Search for the cell housing the specified text and yield its [x, y] center coordinate. 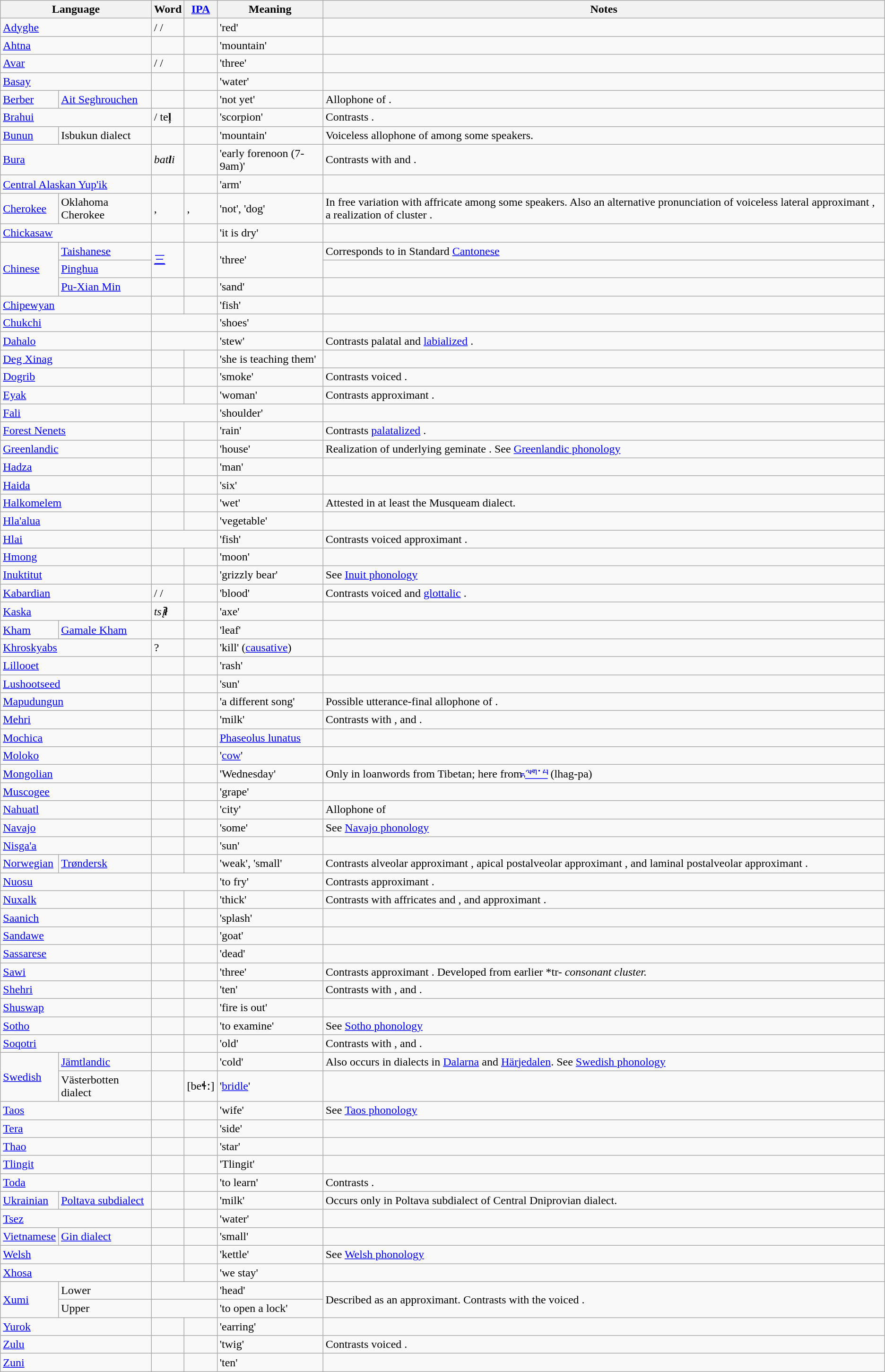
Kabardian [76, 593]
Gin dialect [105, 1236]
'small' [270, 1236]
Xhosa [76, 1273]
Described as an approximant. Contrasts with the voiced . [604, 1300]
Welsh [76, 1254]
'some' [270, 828]
Realization of underlying geminate . See Greenlandic phonology [604, 449]
Contrasts palatal and labialized . [604, 341]
Hmong [76, 557]
Xumi [29, 1300]
Zulu [76, 1345]
Language [76, 9]
Mapudungun [76, 702]
'cow' [270, 756]
Tsez [76, 1218]
Greenlandic [76, 449]
'man' [270, 467]
Taos [76, 1110]
Chukchi [76, 323]
See Welsh phonology [604, 1254]
batli [168, 160]
Basay [76, 81]
[beɬː] [200, 1086]
'early forenoon (7-9am)' [270, 160]
'thick' [270, 900]
'head' [270, 1291]
Poltava subdialect [105, 1200]
Lushootseed [76, 683]
Berber [29, 99]
'city' [270, 810]
Swedish [29, 1077]
Dogrib [76, 377]
Nuosu [76, 882]
Meaning [270, 9]
Khroskyabs [76, 647]
Eyak [76, 395]
Possible utterance-final allophone of . [604, 702]
Corresponds to in Standard Cantonese [604, 251]
Also occurs in dialects in Dalarna and Härjedalen. See Swedish phonology [604, 1062]
Deg Xinag [76, 359]
'axe' [270, 612]
Only in loanwords from Tibetan; here from ལྷག་པ (lhag-pa) [604, 774]
'goat' [270, 935]
Vietnamese [29, 1236]
Jämtlandic [105, 1062]
Saanich [76, 918]
'to fry' [270, 882]
Upper [105, 1309]
三 [168, 260]
IPA [200, 9]
'smoke' [270, 377]
Contrasts voiced approximant . [604, 539]
Mongolian [76, 774]
Inuktitut [76, 575]
'leaf' [270, 629]
Kham [29, 629]
Allophone of [604, 810]
Cherokee [29, 208]
'wet' [270, 503]
Dahalo [76, 341]
'she is teaching them' [270, 359]
'fire is out' [270, 1008]
See Sotho phonology [604, 1026]
'grizzly bear' [270, 575]
Occurs only in Poltava subdialect of Central Dniprovian dialect. [604, 1200]
Mehri [76, 720]
'kettle' [270, 1254]
'not', 'dog' [270, 208]
Oklahoma Cherokee [105, 208]
Sassarese [76, 953]
Muscogee [76, 792]
Fali [76, 413]
'blood' [270, 593]
Contrasts alveolar approximant , apical postalveolar approximant , and laminal postalveolar approximant . [604, 864]
'to learn' [270, 1182]
Notes [604, 9]
Västerbotten dialect [105, 1086]
'not yet' [270, 99]
'kill' (causative) [270, 647]
Attested in at least the Musqueam dialect. [604, 503]
Contrasts approximant . Developed from earlier *tr- consonant cluster. [604, 972]
Yurok [76, 1327]
'stew' [270, 341]
Trøndersk [105, 864]
'splash' [270, 918]
Shuswap [76, 1008]
Ait Seghrouchen [105, 99]
'we stay' [270, 1273]
? [168, 647]
See Inuit phonology [604, 575]
Thao [76, 1146]
In free variation with affricate among some speakers. Also an alternative pronunciation of voiceless lateral approximant , a realization of cluster . [604, 208]
'old' [270, 1044]
Haida [76, 485]
'vegetable' [270, 521]
See Taos phonology [604, 1110]
'weak', 'small' [270, 864]
Bunun [29, 135]
'sand' [270, 287]
'scorpion' [270, 117]
Halkomelem [76, 503]
/ teļ [168, 117]
'cold' [270, 1062]
Sotho [76, 1026]
'red' [270, 27]
Pu-Xian Min [105, 287]
'side' [270, 1128]
Central Alaskan Yup'ik [76, 184]
'Wednesday' [270, 774]
'it is dry' [270, 233]
Contrasts palatalized . [604, 431]
Contrasts voiced and glottalic . [604, 593]
Allophone of . [604, 99]
'bridle' [270, 1086]
'to open a lock' [270, 1309]
Norwegian [29, 864]
See Navajo phonology [604, 828]
Gamale Kham [105, 629]
'Tlingit' [270, 1164]
Sawi [76, 972]
'star' [270, 1146]
Lower [105, 1291]
Chickasaw [76, 233]
Chinese [29, 269]
Navajo [76, 828]
Kaska [76, 612]
Phaseolus lunatus [270, 738]
'twig' [270, 1345]
'six' [270, 485]
Contrasts with and . [604, 160]
'to examine' [270, 1026]
Nuxalk [76, 900]
'house' [270, 449]
Taishanese [105, 251]
Adyghe [76, 27]
Hla'alua [76, 521]
Hadza [76, 467]
'rash' [270, 665]
'rain' [270, 431]
Chipewyan [76, 305]
Sandawe [76, 935]
'woman' [270, 395]
'arm' [270, 184]
Pinghua [105, 269]
Bura [76, 160]
Voiceless allophone of among some speakers. [604, 135]
Ahtna [76, 45]
Word [168, 9]
Avar [76, 63]
'wife' [270, 1110]
Moloko [76, 756]
'earring' [270, 1327]
Tera [76, 1128]
Nisga'a [76, 846]
Isbukun dialect [105, 135]
Forest Nenets [76, 431]
Hlai [76, 539]
Soqotri [76, 1044]
tsį̄ł [168, 612]
Toda [76, 1182]
'moon' [270, 557]
Contrasts with affricates and , and approximant . [604, 900]
Zuni [76, 1363]
'grape' [270, 792]
Shehri [76, 990]
Brahui [76, 117]
Lillooet [76, 665]
Tlingit [76, 1164]
'a different song' [270, 702]
Mochica [76, 738]
Nahuatl [76, 810]
'shoulder' [270, 413]
'shoes' [270, 323]
Ukrainian [29, 1200]
'dead' [270, 953]
